Output the [X, Y] coordinate of the center of the cell containing the given text.  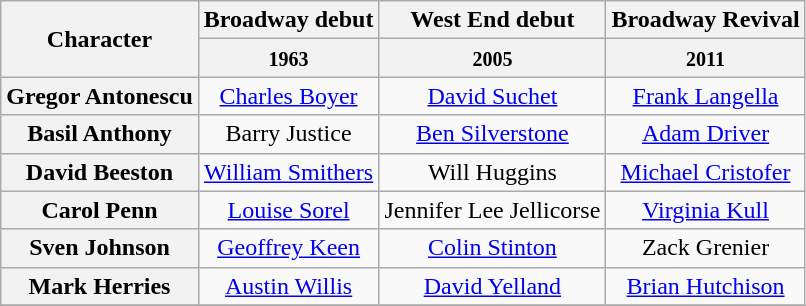
William Smithers [288, 172]
Gregor Antonescu [100, 96]
David Suchet [492, 96]
Character [100, 39]
1963 [288, 58]
West End debut [492, 20]
Ben Silverstone [492, 134]
Michael Cristofer [706, 172]
Frank Langella [706, 96]
Austin Willis [288, 286]
Broadway debut [288, 20]
Will Huggins [492, 172]
2011 [706, 58]
Geoffrey Keen [288, 248]
David Yelland [492, 286]
Barry Justice [288, 134]
Louise Sorel [288, 210]
2005 [492, 58]
Carol Penn [100, 210]
Adam Driver [706, 134]
Sven Johnson [100, 248]
Charles Boyer [288, 96]
Mark Herries [100, 286]
David Beeston [100, 172]
Broadway Revival [706, 20]
Colin Stinton [492, 248]
Brian Hutchison [706, 286]
Virginia Kull [706, 210]
Basil Anthony [100, 134]
Jennifer Lee Jellicorse [492, 210]
Zack Grenier [706, 248]
